Pinpoint the cell where the given text exists, returning its [X, Y] midpoint coordinate. 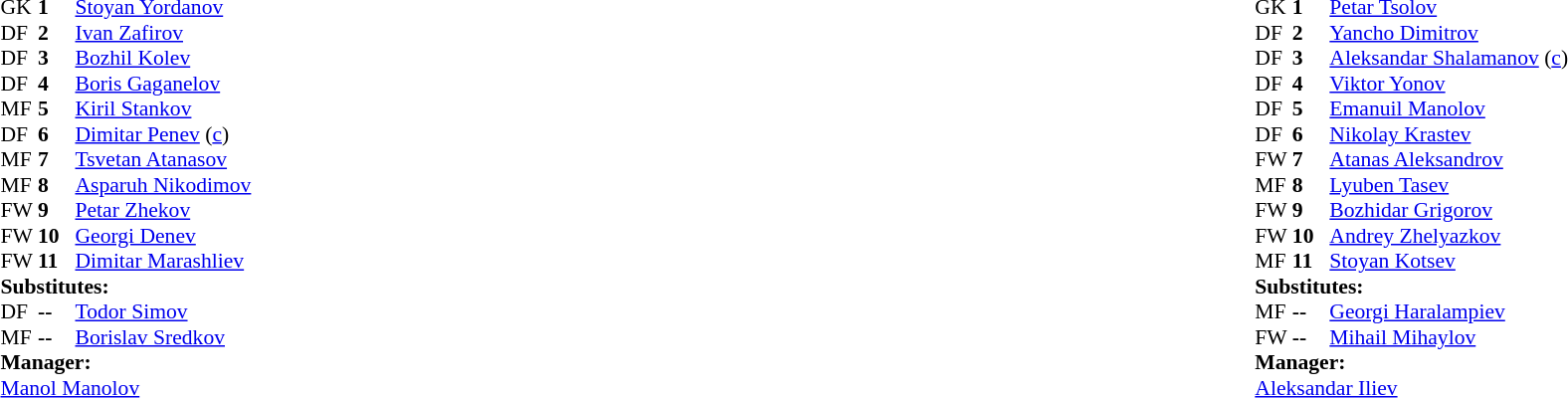
Aleksandar Shalamanov (c) [1449, 59]
Todor Simov [163, 311]
Kiril Stankov [163, 108]
Dimitar Penev (c) [163, 134]
Tsvetan Atanasov [163, 160]
Mihail Mihaylov [1449, 337]
Yancho Dimitrov [1449, 33]
Andrey Zhelyazkov [1449, 236]
Bozhidar Grigorov [1449, 210]
Stoyan Kotsev [1449, 262]
Lyuben Tasev [1449, 185]
Petar Zhekov [163, 210]
Nikolay Krastev [1449, 134]
Ivan Zafirov [163, 33]
Viktor Yonov [1449, 84]
Bozhil Kolev [163, 59]
Emanuil Manolov [1449, 108]
Georgi Denev [163, 236]
Atanas Aleksandrov [1449, 160]
Boris Gaganelov [163, 84]
Borislav Sredkov [163, 337]
Georgi Haralampiev [1449, 311]
Asparuh Nikodimov [163, 185]
Dimitar Marashliev [163, 262]
